For the text-containing cell, return its midpoint in [X, Y] coordinate format. 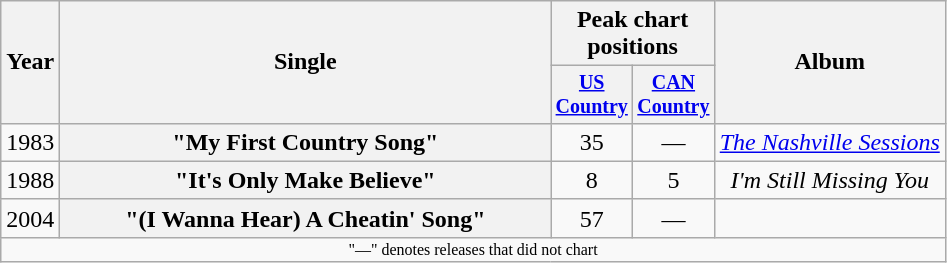
8 [592, 180]
"My First Country Song" [306, 142]
Peak chartpositions [632, 34]
I'm Still Missing You [830, 180]
US Country [592, 94]
1983 [30, 142]
The Nashville Sessions [830, 142]
Year [30, 62]
"(I Wanna Hear) A Cheatin' Song" [306, 218]
35 [592, 142]
"—" denotes releases that did not chart [474, 249]
Album [830, 62]
5 [674, 180]
CAN Country [674, 94]
57 [592, 218]
"It's Only Make Believe" [306, 180]
Single [306, 62]
2004 [30, 218]
1988 [30, 180]
